Pinpoint the cell where the given text exists, returning its (X, Y) midpoint coordinate. 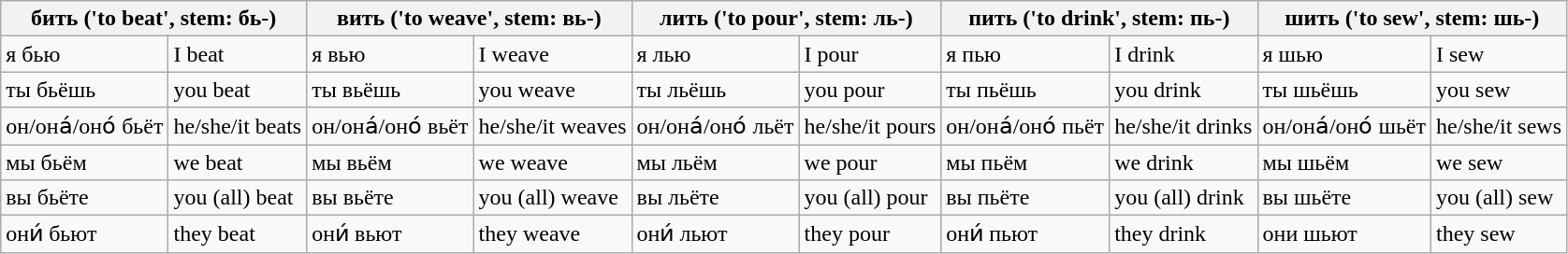
пить ('to drink', stem: пь-) (1099, 19)
лить ('to pour', stem: ль-) (786, 19)
вы шьёте (1344, 198)
я шью (1344, 54)
I pour (870, 54)
ты вьёшь (390, 90)
they weave (552, 234)
шить ('to sew', stem: шь-) (1413, 19)
we drink (1183, 162)
you drink (1183, 90)
ты шьёшь (1344, 90)
мы вьём (390, 162)
he/she/it sews (1499, 126)
we pour (870, 162)
я пью (1025, 54)
you (all) pour (870, 198)
я вью (390, 54)
I beat (238, 54)
они́ бьют (84, 234)
he/she/it pours (870, 126)
вы бьёте (84, 198)
you sew (1499, 90)
вы льёте (715, 198)
они́ льют (715, 234)
ты бьёшь (84, 90)
they drink (1183, 234)
they sew (1499, 234)
он/она́/оно́ вьёт (390, 126)
he/she/it weaves (552, 126)
he/she/it beats (238, 126)
you (all) sew (1499, 198)
we beat (238, 162)
вы вьёте (390, 198)
he/she/it drinks (1183, 126)
they beat (238, 234)
он/она́/оно́ льёт (715, 126)
you (all) drink (1183, 198)
we sew (1499, 162)
я бью (84, 54)
бить ('to beat', stem: бь-) (153, 19)
вить ('to weave', stem: вь-) (470, 19)
you (all) beat (238, 198)
вы пьёте (1025, 198)
you weave (552, 90)
он/она́/оно́ шьёт (1344, 126)
you beat (238, 90)
you pour (870, 90)
they pour (870, 234)
мы бьём (84, 162)
они шьют (1344, 234)
we weave (552, 162)
он/она́/оно́ бьёт (84, 126)
ты льёшь (715, 90)
you (all) weave (552, 198)
мы шьём (1344, 162)
мы льём (715, 162)
я лью (715, 54)
он/она́/оно́ пьёт (1025, 126)
мы пьём (1025, 162)
ты пьёшь (1025, 90)
I sew (1499, 54)
I drink (1183, 54)
I weave (552, 54)
они́ пьют (1025, 234)
они́ вьют (390, 234)
